Capture the cell that displays the provided text and extract its (X, Y) central coordinate. 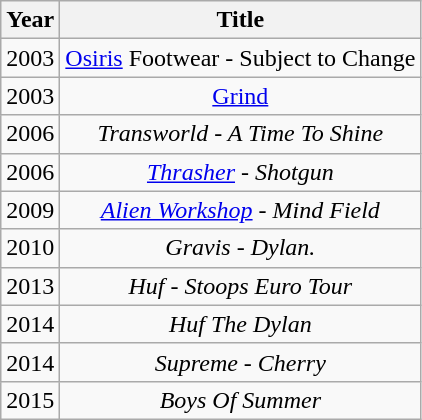
Huf The Dylan (240, 324)
2015 (30, 400)
2013 (30, 286)
Transworld - A Time To Shine (240, 134)
2009 (30, 210)
Osiris Footwear - Subject to Change (240, 58)
Huf - Stoops Euro Tour (240, 286)
Grind (240, 96)
Supreme - Cherry (240, 362)
2010 (30, 248)
Boys Of Summer (240, 400)
Title (240, 20)
Thrasher - Shotgun (240, 172)
Year (30, 20)
Alien Workshop - Mind Field (240, 210)
Gravis - Dylan. (240, 248)
